Scan for the cell matching the given text and deliver its (X, Y) coordinate at center. 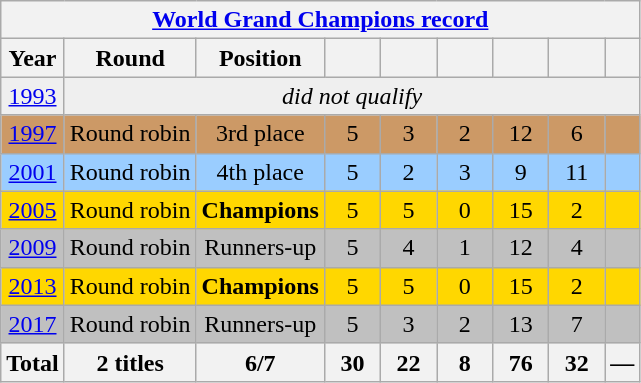
6/7 (260, 362)
2013 (33, 286)
1993 (33, 96)
did not qualify (352, 96)
6 (577, 134)
3rd place (260, 134)
Position (260, 58)
Total (33, 362)
2005 (33, 210)
9 (521, 172)
7 (577, 324)
76 (521, 362)
Round (130, 58)
1997 (33, 134)
2 titles (130, 362)
Year (33, 58)
11 (577, 172)
22 (409, 362)
2001 (33, 172)
1 (465, 248)
4th place (260, 172)
32 (577, 362)
2017 (33, 324)
2009 (33, 248)
13 (521, 324)
World Grand Champions record (320, 20)
— (622, 362)
30 (352, 362)
8 (465, 362)
